Capture the cell that displays the provided text and extract its (x, y) central coordinate. 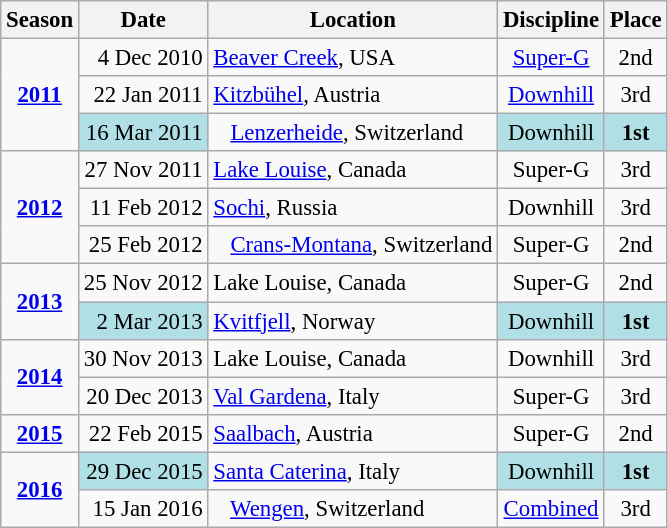
Date (143, 20)
2012 (40, 208)
Lenzerheide, Switzerland (353, 133)
2015 (40, 433)
Location (353, 20)
11 Feb 2012 (143, 208)
Season (40, 20)
20 Dec 2013 (143, 396)
Kitzbühel, Austria (353, 95)
Sochi, Russia (353, 208)
15 Jan 2016 (143, 509)
2014 (40, 376)
Place (635, 20)
Saalbach, Austria (353, 433)
22 Feb 2015 (143, 433)
22 Jan 2011 (143, 95)
27 Nov 2011 (143, 170)
Beaver Creek, USA (353, 58)
16 Mar 2011 (143, 133)
2011 (40, 96)
Combined (552, 509)
2 Mar 2013 (143, 321)
Wengen, Switzerland (353, 509)
25 Feb 2012 (143, 245)
Val Gardena, Italy (353, 396)
Santa Caterina, Italy (353, 471)
2016 (40, 490)
30 Nov 2013 (143, 358)
Kvitfjell, Norway (353, 321)
29 Dec 2015 (143, 471)
4 Dec 2010 (143, 58)
25 Nov 2012 (143, 283)
Crans-Montana, Switzerland (353, 245)
Discipline (552, 20)
2013 (40, 302)
